Provide the (X, Y) coordinate of the cell's center where the given text is located.  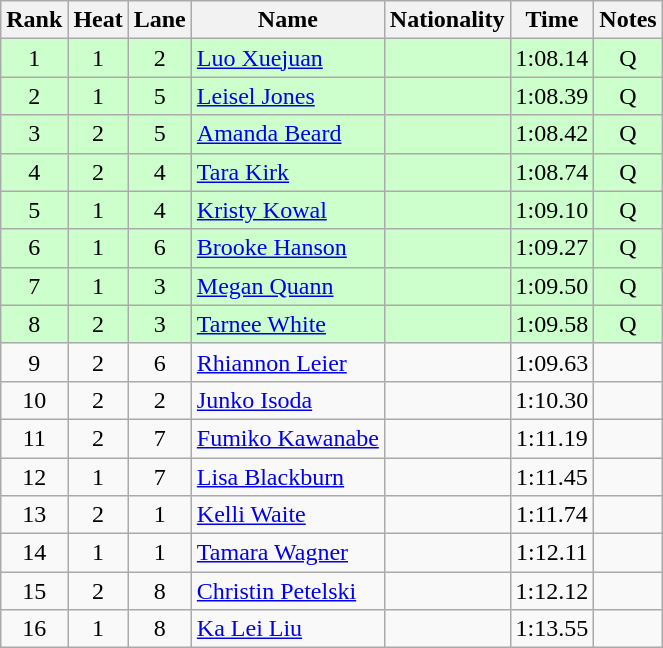
1:09.27 (552, 248)
Megan Quann (288, 286)
12 (34, 477)
Ka Lei Liu (288, 629)
10 (34, 400)
Time (552, 20)
1:13.55 (552, 629)
1:11.74 (552, 515)
1:08.39 (552, 96)
1:11.45 (552, 477)
Christin Petelski (288, 591)
Tara Kirk (288, 172)
Amanda Beard (288, 134)
Rhiannon Leier (288, 362)
Name (288, 20)
Leisel Jones (288, 96)
1:12.11 (552, 553)
13 (34, 515)
1:12.12 (552, 591)
1:08.42 (552, 134)
Rank (34, 20)
Heat (98, 20)
Nationality (447, 20)
Fumiko Kawanabe (288, 438)
1:09.50 (552, 286)
Lane (160, 20)
1:08.74 (552, 172)
1:11.19 (552, 438)
Tarnee White (288, 324)
15 (34, 591)
1:09.10 (552, 210)
Luo Xuejuan (288, 58)
14 (34, 553)
Brooke Hanson (288, 248)
Lisa Blackburn (288, 477)
Notes (628, 20)
9 (34, 362)
11 (34, 438)
Kelli Waite (288, 515)
Kristy Kowal (288, 210)
Junko Isoda (288, 400)
1:09.58 (552, 324)
16 (34, 629)
1:10.30 (552, 400)
Tamara Wagner (288, 553)
1:09.63 (552, 362)
1:08.14 (552, 58)
